For the text-containing cell, return its midpoint in (X, Y) coordinate format. 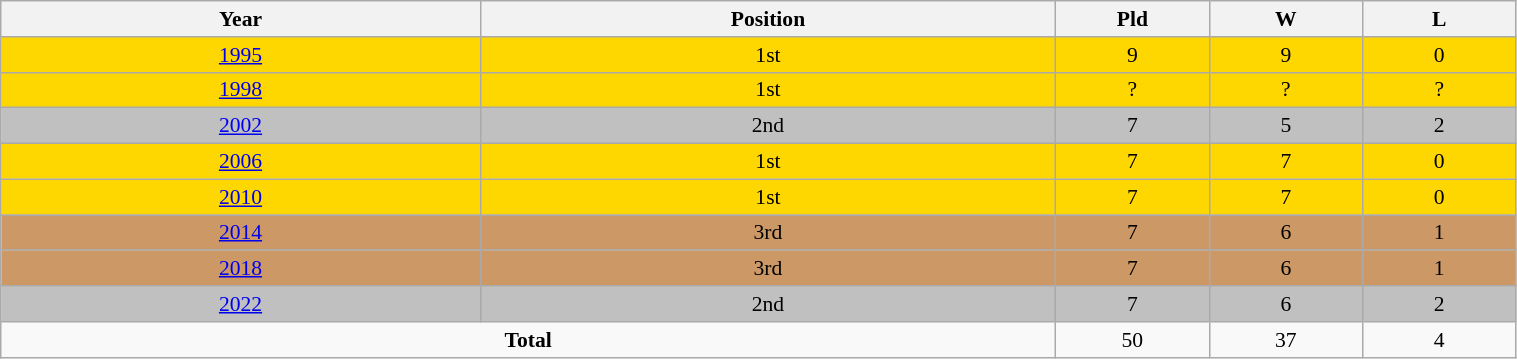
2022 (241, 304)
Year (241, 19)
37 (1286, 340)
L (1440, 19)
1998 (241, 90)
W (1286, 19)
5 (1286, 126)
2006 (241, 162)
2014 (241, 233)
4 (1440, 340)
2010 (241, 197)
50 (1132, 340)
1995 (241, 55)
2002 (241, 126)
Total (528, 340)
Position (768, 19)
Pld (1132, 19)
2018 (241, 269)
